Locate the cell with the specified text and output its [x, y] center coordinate. 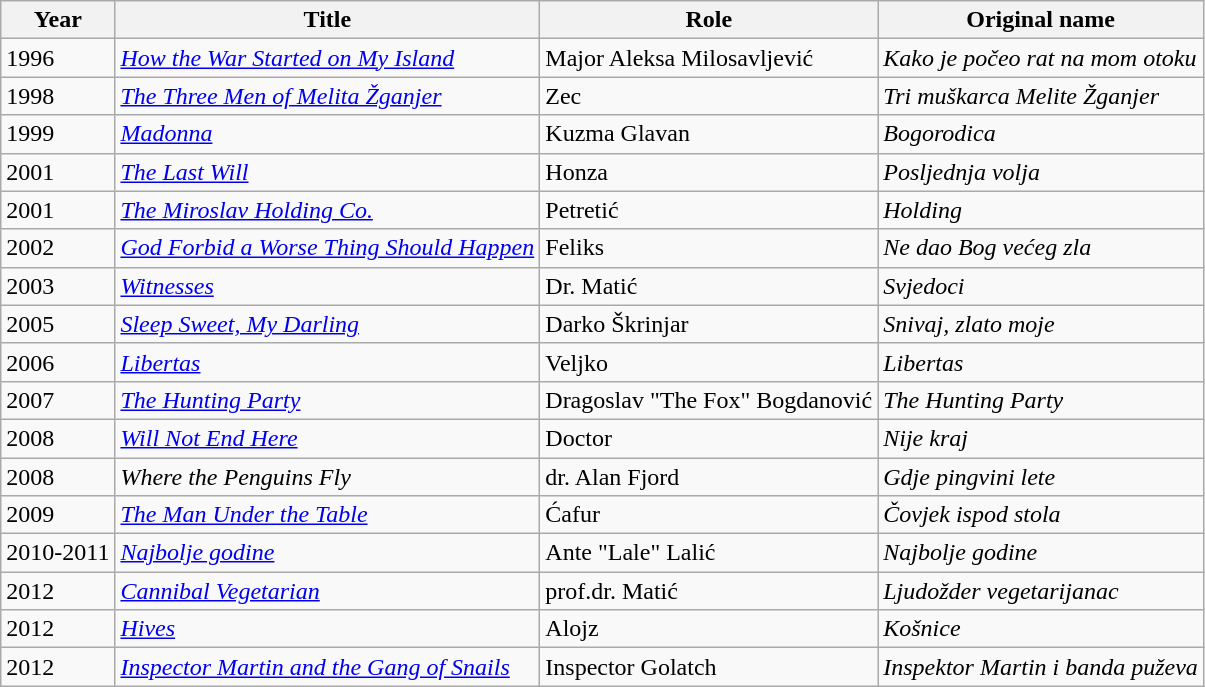
Posljednja volja [1041, 172]
dr. Alan Fjord [709, 477]
Bogorodica [1041, 134]
The Miroslav Holding Co. [328, 210]
Ljudožder vegetarijanac [1041, 591]
Tri muškarca Melite Žganjer [1041, 96]
Snivaj, zlato moje [1041, 324]
Year [58, 20]
Petretić [709, 210]
Holding [1041, 210]
Hives [328, 629]
Original name [1041, 20]
Zec [709, 96]
Alojz [709, 629]
2010-2011 [58, 553]
1998 [58, 96]
1996 [58, 58]
Dragoslav "The Fox" Bogdanović [709, 400]
Inspector Golatch [709, 667]
Role [709, 20]
Svjedoci [1041, 286]
Inspector Martin and the Gang of Snails [328, 667]
Cannibal Vegetarian [328, 591]
God Forbid a Worse Thing Should Happen [328, 248]
Košnice [1041, 629]
Kako je počeo rat na mom otoku [1041, 58]
The Man Under the Table [328, 515]
2009 [58, 515]
Inspektor Martin i banda puževa [1041, 667]
2006 [58, 362]
Čovjek ispod stola [1041, 515]
Ćafur [709, 515]
Ne dao Bog većeg zla [1041, 248]
Feliks [709, 248]
1999 [58, 134]
2005 [58, 324]
Gdje pingvini lete [1041, 477]
Major Aleksa Milosavljević [709, 58]
Where the Penguins Fly [328, 477]
Ante "Lale" Lalić [709, 553]
Nije kraj [1041, 438]
Dr. Matić [709, 286]
Madonna [328, 134]
The Last Will [328, 172]
Kuzma Glavan [709, 134]
How the War Started on My Island [328, 58]
Honza [709, 172]
Title [328, 20]
Sleep Sweet, My Darling [328, 324]
2002 [58, 248]
Will Not End Here [328, 438]
2007 [58, 400]
prof.dr. Matić [709, 591]
Witnesses [328, 286]
The Three Men of Melita Žganjer [328, 96]
Doctor [709, 438]
Veljko [709, 362]
2003 [58, 286]
Darko Škrinjar [709, 324]
